Find where the given text appears and provide that cell's center as (X, Y) coordinate. 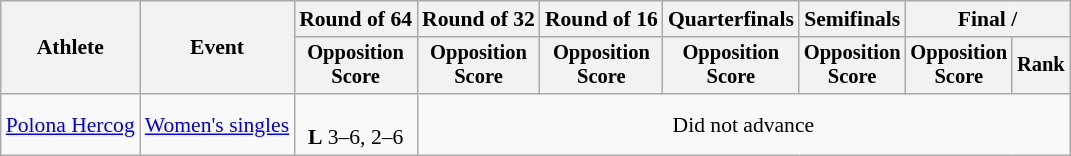
Polona Hercog (70, 124)
Semifinals (852, 19)
Athlete (70, 48)
Final / (987, 19)
Round of 32 (478, 19)
Did not advance (744, 124)
Event (217, 48)
Rank (1041, 66)
Quarterfinals (731, 19)
Round of 16 (602, 19)
Women's singles (217, 124)
Round of 64 (356, 19)
L 3–6, 2–6 (356, 124)
